Return (X, Y) of the center of cell containing provided text 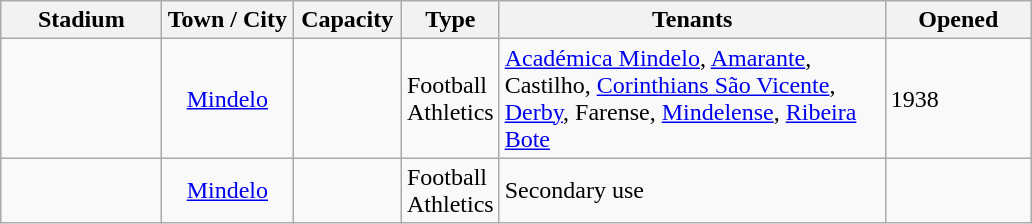
Stadium (82, 20)
Capacity (348, 20)
Tenants (692, 20)
1938 (958, 98)
Secondary use (692, 190)
Town / City (228, 20)
Opened (958, 20)
Type (450, 20)
Académica Mindelo, Amarante, Castilho, Corinthians São Vicente, Derby, Farense, Mindelense, Ribeira Bote (692, 98)
